Identify which cell holds the provided text, then report its [x, y] central coordinate. 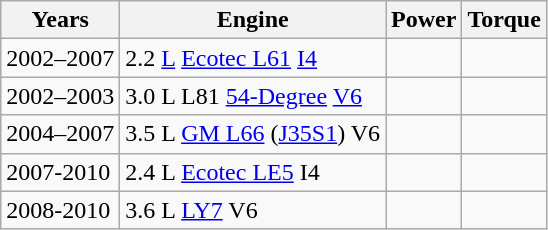
Power [424, 20]
2002–2003 [60, 96]
2004–2007 [60, 134]
Years [60, 20]
2007-2010 [60, 172]
3.6 L LY7 V6 [253, 210]
3.5 L GM L66 (J35S1) V6 [253, 134]
2008-2010 [60, 210]
2.2 L Ecotec L61 I4 [253, 58]
2.4 L Ecotec LE5 I4 [253, 172]
Torque [504, 20]
3.0 L L81 54-Degree V6 [253, 96]
Engine [253, 20]
2002–2007 [60, 58]
